Locate the cell with the specified text and output its (X, Y) center coordinate. 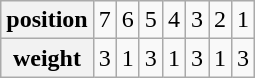
4 (174, 20)
6 (128, 20)
position (47, 20)
5 (150, 20)
7 (104, 20)
weight (47, 58)
2 (220, 20)
